Provide the (X, Y) coordinate of the cell's center where the given text is located.  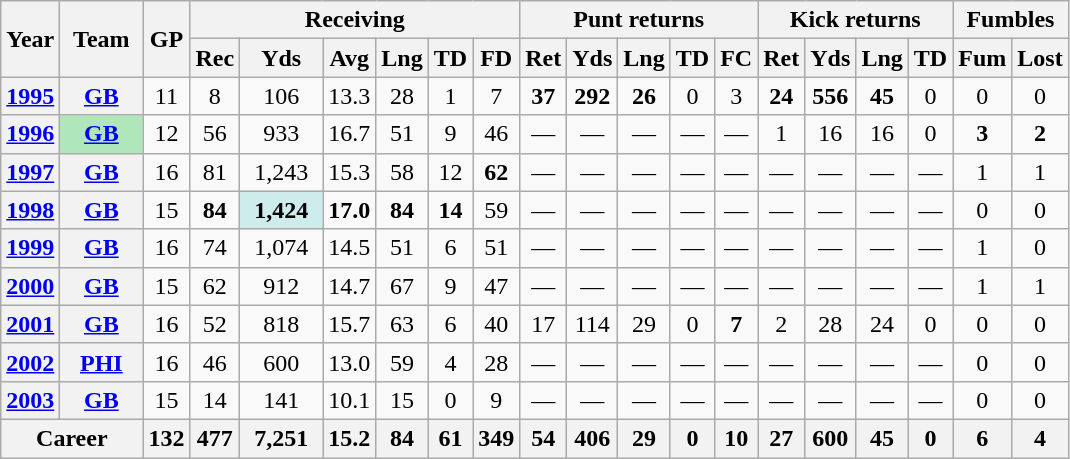
10 (736, 438)
58 (402, 172)
26 (644, 96)
Team (102, 39)
132 (166, 438)
2000 (30, 286)
556 (830, 96)
FD (496, 58)
67 (402, 286)
Receiving (355, 20)
106 (282, 96)
Year (30, 39)
Fumbles (1010, 20)
40 (496, 324)
15.7 (350, 324)
13.3 (350, 96)
Fum (982, 58)
47 (496, 286)
Kick returns (856, 20)
1995 (30, 96)
349 (496, 438)
Avg (350, 58)
54 (544, 438)
81 (215, 172)
Career (72, 438)
2001 (30, 324)
8 (215, 96)
GP (166, 39)
1997 (30, 172)
477 (215, 438)
37 (544, 96)
7,251 (282, 438)
818 (282, 324)
1,424 (282, 210)
Rec (215, 58)
114 (592, 324)
13.0 (350, 362)
FC (736, 58)
27 (782, 438)
141 (282, 400)
11 (166, 96)
16.7 (350, 134)
1998 (30, 210)
14.7 (350, 286)
2002 (30, 362)
15.2 (350, 438)
1996 (30, 134)
Lost (1040, 58)
2003 (30, 400)
292 (592, 96)
1,074 (282, 248)
Punt returns (639, 20)
61 (450, 438)
1999 (30, 248)
PHI (102, 362)
63 (402, 324)
10.1 (350, 400)
17 (544, 324)
56 (215, 134)
14.5 (350, 248)
933 (282, 134)
912 (282, 286)
17.0 (350, 210)
15.3 (350, 172)
406 (592, 438)
74 (215, 248)
1,243 (282, 172)
52 (215, 324)
